From the cell containing the given text, extract its center point as [x, y] coordinate. 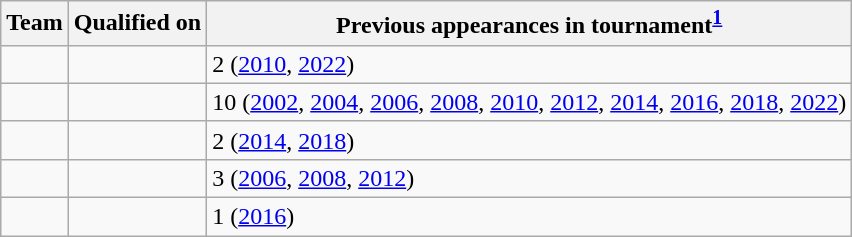
1 (2016) [530, 217]
2 (2010, 2022) [530, 64]
Qualified on [137, 24]
Previous appearances in tournament1 [530, 24]
2 (2014, 2018) [530, 140]
3 (2006, 2008, 2012) [530, 178]
Team [35, 24]
10 (2002, 2004, 2006, 2008, 2010, 2012, 2014, 2016, 2018, 2022) [530, 102]
